Search for the cell housing the specified text and yield its (x, y) center coordinate. 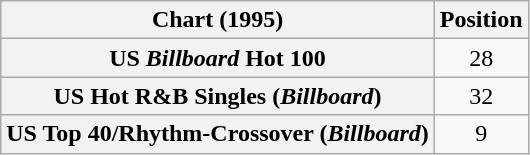
Position (481, 20)
9 (481, 134)
US Top 40/Rhythm-Crossover (Billboard) (218, 134)
US Billboard Hot 100 (218, 58)
32 (481, 96)
US Hot R&B Singles (Billboard) (218, 96)
Chart (1995) (218, 20)
28 (481, 58)
